From the cell containing the given text, extract its center point as [X, Y] coordinate. 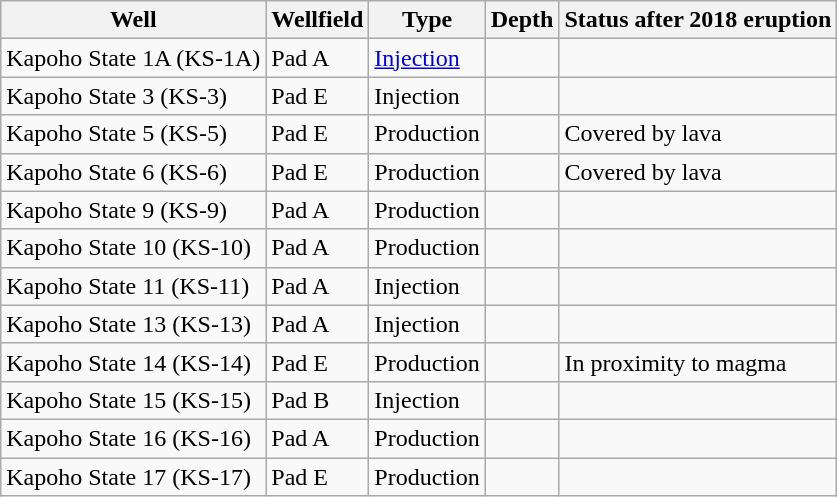
Kapoho State 3 (KS-3) [134, 96]
Depth [522, 20]
Type [427, 20]
Kapoho State 14 (KS-14) [134, 362]
Wellfield [318, 20]
Kapoho State 5 (KS-5) [134, 134]
Kapoho State 17 (KS-17) [134, 477]
Well [134, 20]
Kapoho State 11 (KS-11) [134, 286]
In proximity to magma [698, 362]
Kapoho State 9 (KS-9) [134, 210]
Kapoho State 6 (KS-6) [134, 172]
Kapoho State 16 (KS-16) [134, 438]
Kapoho State 1A (KS-1A) [134, 58]
Pad B [318, 400]
Kapoho State 15 (KS-15) [134, 400]
Kapoho State 13 (KS-13) [134, 324]
Status after 2018 eruption [698, 20]
Kapoho State 10 (KS-10) [134, 248]
